Find where the given text appears and provide that cell's center as (X, Y) coordinate. 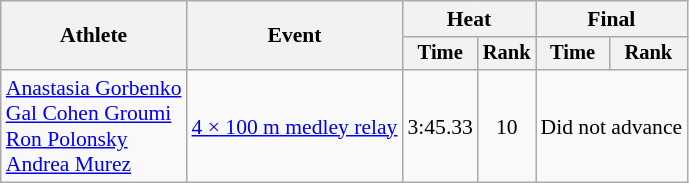
Event (295, 36)
Final (612, 19)
Did not advance (612, 126)
Heat (468, 19)
Athlete (94, 36)
4 × 100 m medley relay (295, 126)
Anastasia GorbenkoGal Cohen GroumiRon PolonskyAndrea Murez (94, 126)
3:45.33 (440, 126)
10 (507, 126)
